Determine the (x, y) coordinate at the center of the cell enclosing the given text.  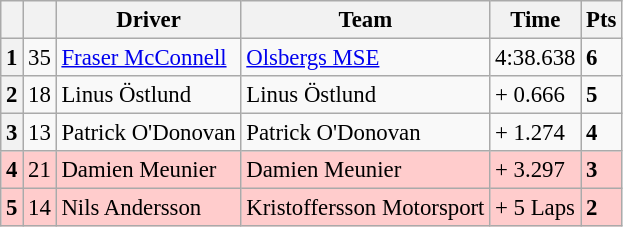
Kristoffersson Motorsport (366, 208)
18 (40, 95)
+ 5 Laps (536, 208)
Nils Andersson (148, 208)
14 (40, 208)
+ 0.666 (536, 95)
6 (602, 58)
+ 1.274 (536, 133)
13 (40, 133)
4:38.638 (536, 58)
Olsbergs MSE (366, 58)
1 (12, 58)
21 (40, 170)
Time (536, 20)
Fraser McConnell (148, 58)
Team (366, 20)
+ 3.297 (536, 170)
Driver (148, 20)
Pts (602, 20)
35 (40, 58)
